Determine the [X, Y] coordinate at the center of the cell enclosing the given text.  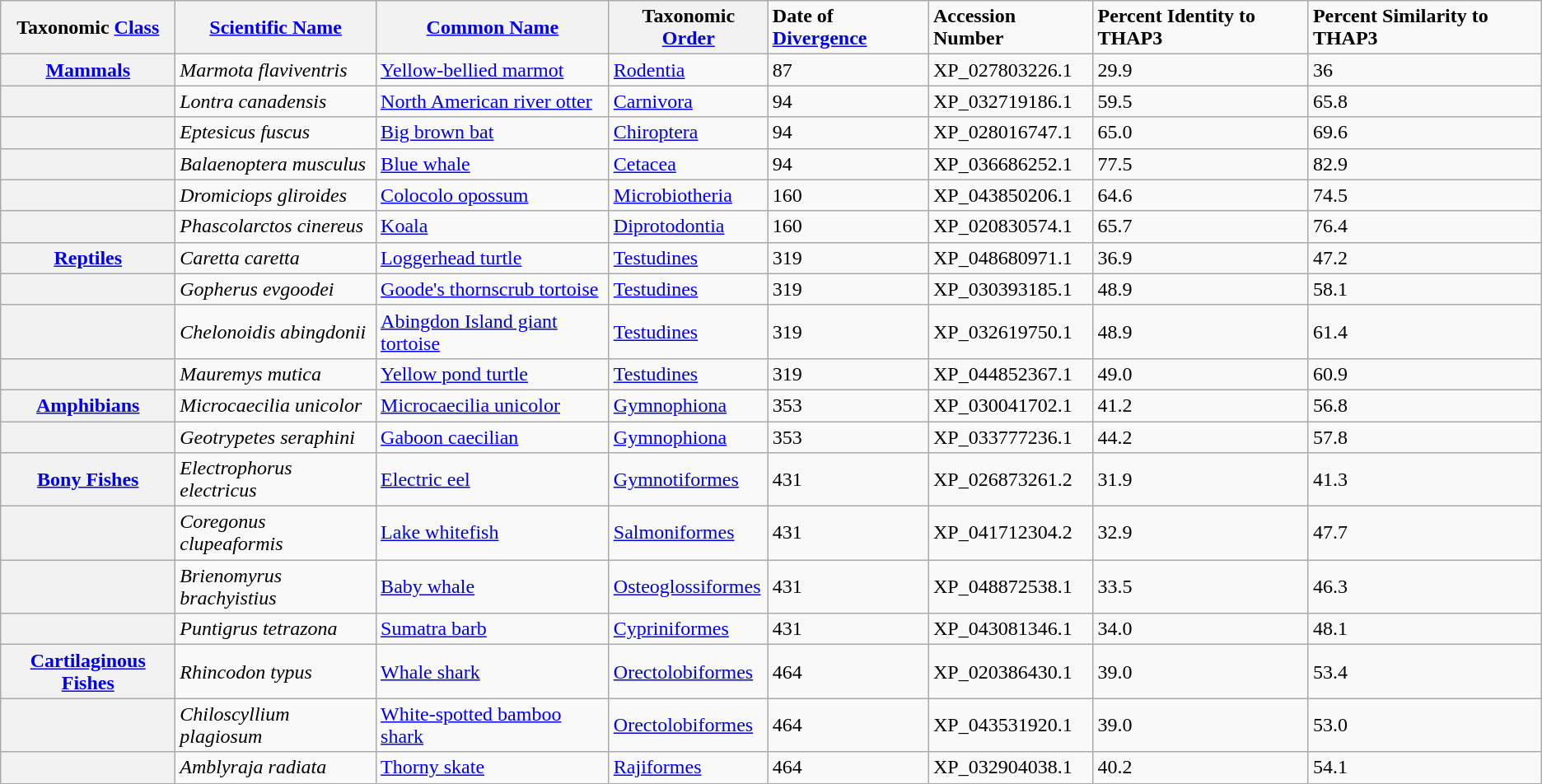
40.2 [1201, 768]
Microbiotheria [689, 195]
61.4 [1425, 331]
XP_043531920.1 [1012, 725]
Abingdon Island giant tortoise [493, 331]
Amblyraja radiata [276, 768]
Mauremys mutica [276, 374]
Gaboon caecilian [493, 437]
77.5 [1201, 164]
Amphibians [88, 405]
XP_048872538.1 [1012, 586]
33.5 [1201, 586]
Baby whale [493, 586]
53.4 [1425, 672]
Lontra canadensis [276, 101]
Chiroptera [689, 133]
Bony Fishes [88, 479]
74.5 [1425, 195]
Cypriniformes [689, 629]
XP_036686252.1 [1012, 164]
Thorny skate [493, 768]
XP_027803226.1 [1012, 70]
32.9 [1201, 534]
XP_026873261.2 [1012, 479]
49.0 [1201, 374]
Gopherus evgoodei [276, 289]
29.9 [1201, 70]
Dromiciops gliroides [276, 195]
XP_032904038.1 [1012, 768]
XP_048680971.1 [1012, 258]
Carnivora [689, 101]
Cartilaginous Fishes [88, 672]
Sumatra barb [493, 629]
47.2 [1425, 258]
Big brown bat [493, 133]
Rajiformes [689, 768]
Chiloscyllium plagiosum [276, 725]
46.3 [1425, 586]
34.0 [1201, 629]
XP_030393185.1 [1012, 289]
59.5 [1201, 101]
Scientific Name [276, 28]
Marmota flaviventris [276, 70]
XP_043850206.1 [1012, 195]
Phascolarctos cinereus [276, 226]
Brienomyrus brachyistius [276, 586]
Yellow pond turtle [493, 374]
65.0 [1201, 133]
Taxonomic Class [88, 28]
Puntigrus tetrazona [276, 629]
76.4 [1425, 226]
48.1 [1425, 629]
Reptiles [88, 258]
XP_044852367.1 [1012, 374]
58.1 [1425, 289]
Geotrypetes seraphini [276, 437]
Electric eel [493, 479]
White-spotted bamboo shark [493, 725]
54.1 [1425, 768]
Blue whale [493, 164]
36.9 [1201, 258]
Common Name [493, 28]
Chelonoidis abingdonii [276, 331]
Mammals [88, 70]
41.3 [1425, 479]
Salmoniformes [689, 534]
XP_032619750.1 [1012, 331]
Percent Identity to THAP3 [1201, 28]
XP_020386430.1 [1012, 672]
XP_028016747.1 [1012, 133]
Balaenoptera musculus [276, 164]
Whale shark [493, 672]
87 [848, 70]
XP_020830574.1 [1012, 226]
Caretta caretta [276, 258]
XP_033777236.1 [1012, 437]
Electrophorus electricus [276, 479]
57.8 [1425, 437]
Colocolo opossum [493, 195]
82.9 [1425, 164]
Yellow-bellied marmot [493, 70]
XP_043081346.1 [1012, 629]
60.9 [1425, 374]
56.8 [1425, 405]
Coregonus clupeaformis [276, 534]
53.0 [1425, 725]
69.6 [1425, 133]
Cetacea [689, 164]
Goode's thornscrub tortoise [493, 289]
Date of Divergence [848, 28]
65.8 [1425, 101]
31.9 [1201, 479]
64.6 [1201, 195]
North American river otter [493, 101]
Loggerhead turtle [493, 258]
Rhincodon typus [276, 672]
65.7 [1201, 226]
47.7 [1425, 534]
Taxonomic Order [689, 28]
Diprotodontia [689, 226]
XP_032719186.1 [1012, 101]
Osteoglossiformes [689, 586]
XP_030041702.1 [1012, 405]
44.2 [1201, 437]
Rodentia [689, 70]
41.2 [1201, 405]
Lake whitefish [493, 534]
36 [1425, 70]
XP_041712304.2 [1012, 534]
Koala [493, 226]
Accession Number [1012, 28]
Gymnotiformes [689, 479]
Eptesicus fuscus [276, 133]
Percent Similarity to THAP3 [1425, 28]
